Output the (x, y) coordinate of the center of the cell containing the given text.  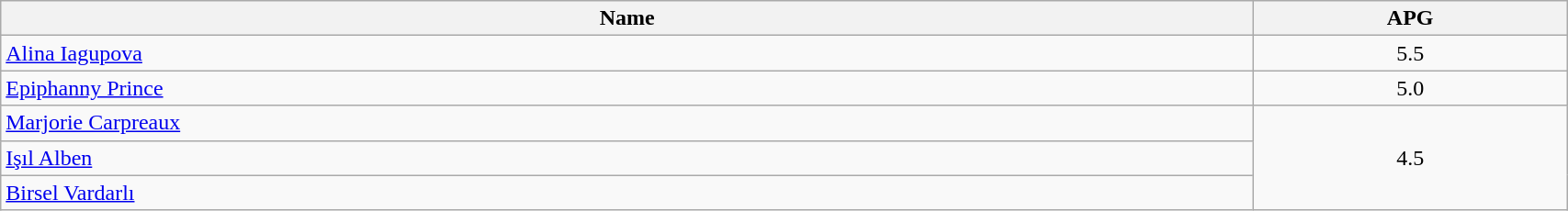
Birsel Vardarlı (627, 193)
5.5 (1411, 53)
Alina Iagupova (627, 53)
Işıl Alben (627, 158)
Epiphanny Prince (627, 88)
4.5 (1411, 158)
Marjorie Carpreaux (627, 123)
Name (627, 18)
APG (1411, 18)
5.0 (1411, 88)
